Find where the given text appears and provide that cell's center as [x, y] coordinate. 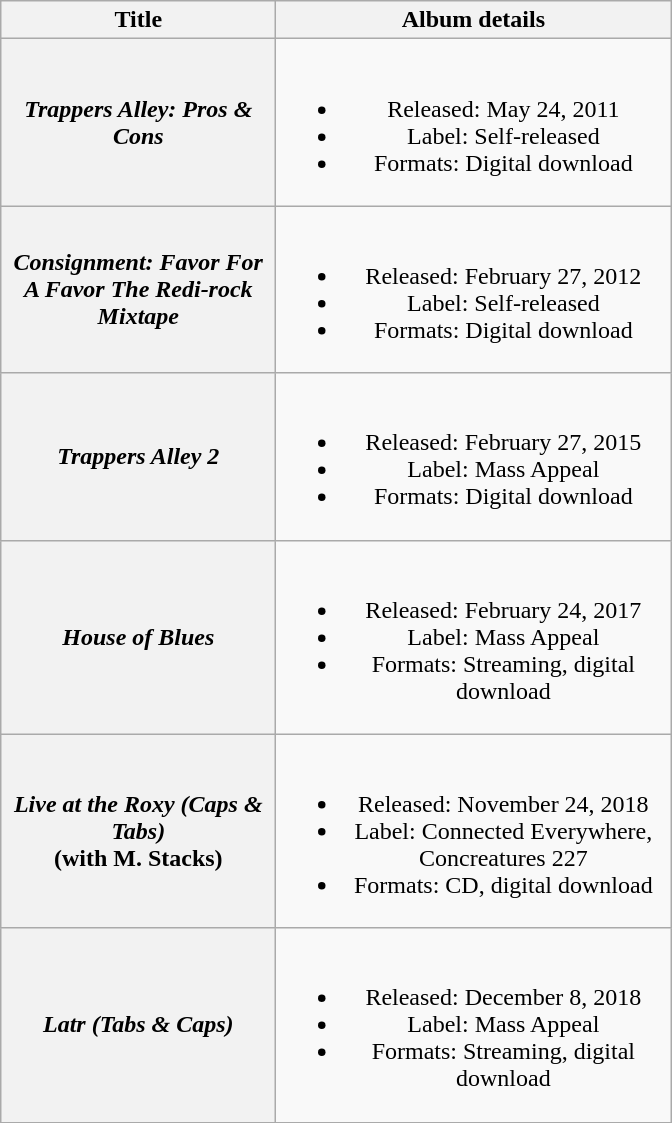
Live at the Roxy (Caps & Tabs)(with M. Stacks) [138, 831]
House of Blues [138, 637]
Released: February 27, 2015Label: Mass AppealFormats: Digital download [474, 456]
Trappers Alley 2 [138, 456]
Trappers Alley: Pros & Cons [138, 122]
Album details [474, 20]
Released: February 27, 2012Label: Self-releasedFormats: Digital download [474, 290]
Title [138, 20]
Released: February 24, 2017Label: Mass AppealFormats: Streaming, digital download [474, 637]
Released: November 24, 2018Label: Connected Everywhere, Concreatures 227Formats: CD, digital download [474, 831]
Released: May 24, 2011Label: Self-releasedFormats: Digital download [474, 122]
Latr (Tabs & Caps) [138, 1025]
Released: December 8, 2018Label: Mass AppealFormats: Streaming, digital download [474, 1025]
Consignment: Favor For A Favor The Redi-rock Mixtape [138, 290]
